Output the [X, Y] coordinate of the center of the cell containing the given text.  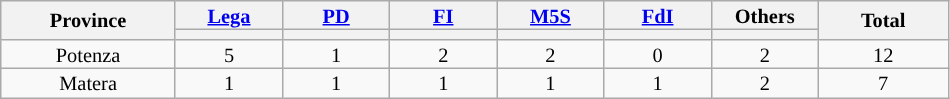
Lega [228, 14]
Others [764, 14]
Matera [88, 82]
0 [658, 54]
M5S [550, 14]
7 [883, 82]
FI [444, 14]
Province [88, 20]
12 [883, 54]
5 [228, 54]
FdI [658, 14]
Total [883, 20]
Potenza [88, 54]
PD [336, 14]
